Extract the [x, y] coordinate from the center of the cell holding the provided text.  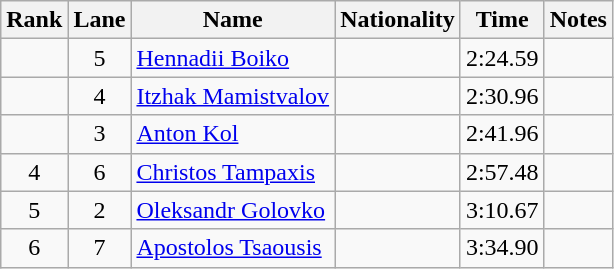
3 [100, 134]
2 [100, 210]
Itzhak Mamistvalov [233, 96]
Rank [34, 20]
Oleksandr Golovko [233, 210]
2:41.96 [502, 134]
Name [233, 20]
Notes [578, 20]
Hennadii Boiko [233, 58]
2:30.96 [502, 96]
2:57.48 [502, 172]
Time [502, 20]
Apostolos Tsaousis [233, 248]
7 [100, 248]
Anton Kol [233, 134]
2:24.59 [502, 58]
3:34.90 [502, 248]
3:10.67 [502, 210]
Christos Tampaxis [233, 172]
Lane [100, 20]
Nationality [398, 20]
